From the cell containing the given text, extract its center point as (x, y) coordinate. 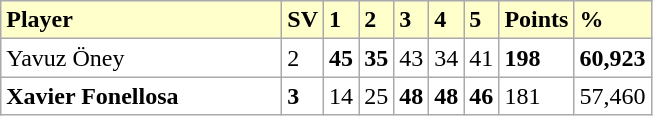
% (612, 20)
25 (376, 96)
181 (536, 96)
5 (482, 20)
60,923 (612, 58)
45 (342, 58)
Yavuz Öney (142, 58)
Player (142, 20)
198 (536, 58)
57,460 (612, 96)
SV (303, 20)
Points (536, 20)
Xavier Fonellosa (142, 96)
4 (446, 20)
1 (342, 20)
43 (412, 58)
14 (342, 96)
34 (446, 58)
41 (482, 58)
46 (482, 96)
35 (376, 58)
